Scan for the cell matching the given text and deliver its (X, Y) coordinate at center. 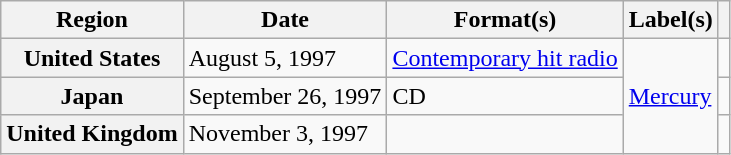
Mercury (670, 96)
November 3, 1997 (285, 134)
Contemporary hit radio (505, 58)
August 5, 1997 (285, 58)
Region (92, 20)
United States (92, 58)
Japan (92, 96)
Date (285, 20)
CD (505, 96)
September 26, 1997 (285, 96)
Format(s) (505, 20)
United Kingdom (92, 134)
Label(s) (670, 20)
